Pinpoint the cell where the given text exists, returning its [X, Y] midpoint coordinate. 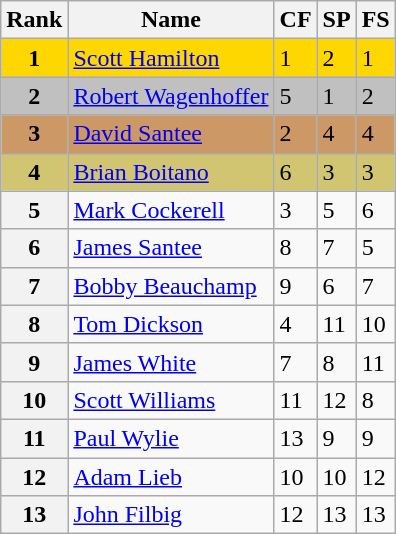
Scott Hamilton [171, 58]
Robert Wagenhoffer [171, 96]
James White [171, 362]
Brian Boitano [171, 172]
Mark Cockerell [171, 210]
Paul Wylie [171, 438]
FS [376, 20]
Bobby Beauchamp [171, 286]
Rank [34, 20]
Tom Dickson [171, 324]
SP [336, 20]
Name [171, 20]
CF [296, 20]
Adam Lieb [171, 477]
Scott Williams [171, 400]
John Filbig [171, 515]
James Santee [171, 248]
David Santee [171, 134]
